Output the (x, y) coordinate of the center of the cell containing the given text.  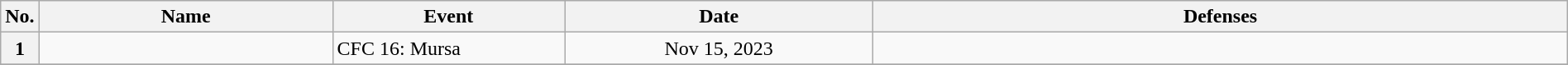
No. (20, 17)
Event (448, 17)
Defenses (1221, 17)
Nov 15, 2023 (719, 48)
CFC 16: Mursa (448, 48)
Name (185, 17)
Date (719, 17)
1 (20, 48)
